Determine the (x, y) coordinate at the center of the cell enclosing the given text.  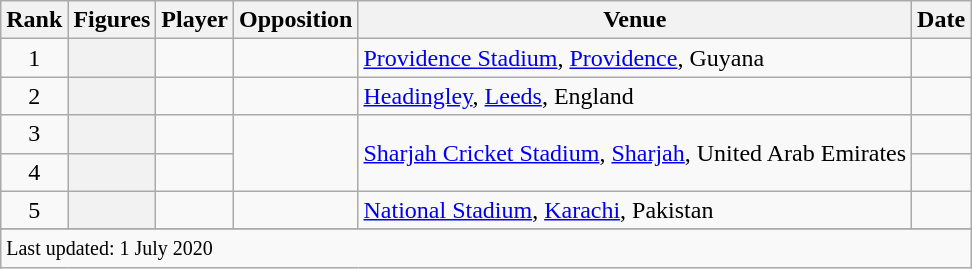
Sharjah Cricket Stadium, Sharjah, United Arab Emirates (635, 153)
Last updated: 1 July 2020 (486, 248)
4 (34, 172)
3 (34, 134)
Headingley, Leeds, England (635, 96)
Date (942, 20)
5 (34, 210)
Venue (635, 20)
2 (34, 96)
Rank (34, 20)
Player (195, 20)
1 (34, 58)
Figures (112, 20)
Providence Stadium, Providence, Guyana (635, 58)
National Stadium, Karachi, Pakistan (635, 210)
Opposition (296, 20)
